Provide the (X, Y) coordinate of the cell's center where the given text is located.  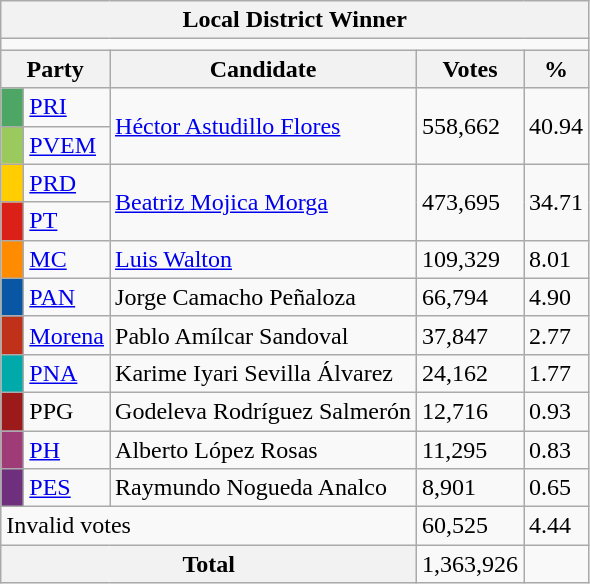
1,363,926 (470, 564)
Jorge Camacho Peñaloza (264, 297)
11,295 (470, 449)
2.77 (556, 335)
558,662 (470, 126)
109,329 (470, 259)
0.83 (556, 449)
MC (67, 259)
473,695 (470, 202)
8,901 (470, 488)
0.93 (556, 411)
PH (67, 449)
4.90 (556, 297)
37,847 (470, 335)
Pablo Amílcar Sandoval (264, 335)
Héctor Astudillo Flores (264, 126)
0.65 (556, 488)
Candidate (264, 69)
Morena (67, 335)
% (556, 69)
4.44 (556, 526)
Karime Iyari Sevilla Álvarez (264, 373)
PT (67, 221)
Beatriz Mojica Morga (264, 202)
PNA (67, 373)
PES (67, 488)
8.01 (556, 259)
PRI (67, 107)
PPG (67, 411)
Party (56, 69)
60,525 (470, 526)
Votes (470, 69)
Raymundo Nogueda Analco (264, 488)
Alberto López Rosas (264, 449)
PAN (67, 297)
PVEM (67, 145)
34.71 (556, 202)
Total (209, 564)
24,162 (470, 373)
40.94 (556, 126)
PRD (67, 183)
Godeleva Rodríguez Salmerón (264, 411)
Luis Walton (264, 259)
Invalid votes (209, 526)
Local District Winner (295, 20)
12,716 (470, 411)
1.77 (556, 373)
66,794 (470, 297)
